Locate the cell with the specified text and output its [X, Y] center coordinate. 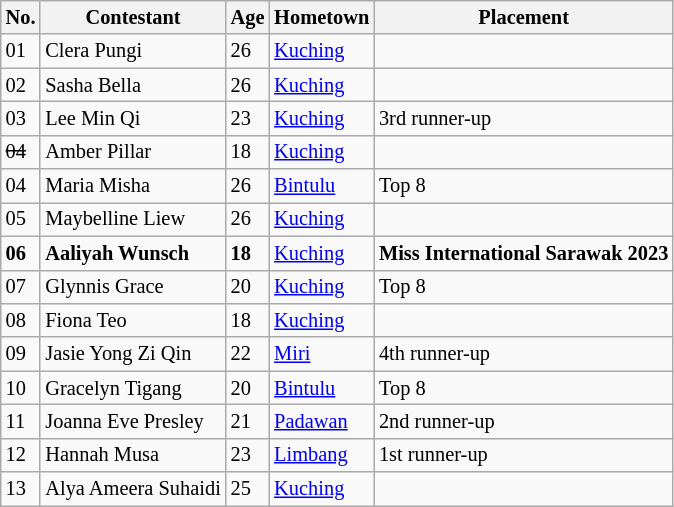
4th runner-up [524, 354]
10 [21, 388]
Fiona Teo [132, 320]
Contestant [132, 17]
2nd runner-up [524, 421]
Limbang [322, 455]
05 [21, 219]
09 [21, 354]
08 [21, 320]
Miss International Sarawak 2023 [524, 253]
Clera Pungi [132, 51]
Lee Min Qi [132, 118]
Jasie Yong Zi Qin [132, 354]
02 [21, 85]
Miri [322, 354]
Maria Misha [132, 186]
No. [21, 17]
Placement [524, 17]
11 [21, 421]
Hometown [322, 17]
Amber Pillar [132, 152]
21 [248, 421]
Joanna Eve Presley [132, 421]
Hannah Musa [132, 455]
07 [21, 287]
25 [248, 489]
12 [21, 455]
03 [21, 118]
Glynnis Grace [132, 287]
Maybelline Liew [132, 219]
06 [21, 253]
Alya Ameera Suhaidi [132, 489]
Sasha Bella [132, 85]
1st runner-up [524, 455]
01 [21, 51]
22 [248, 354]
3rd runner-up [524, 118]
Aaliyah Wunsch [132, 253]
Age [248, 17]
Padawan [322, 421]
Gracelyn Tigang [132, 388]
13 [21, 489]
